Return the [x, y] coordinate for the center point of the cell that contains the specified text.  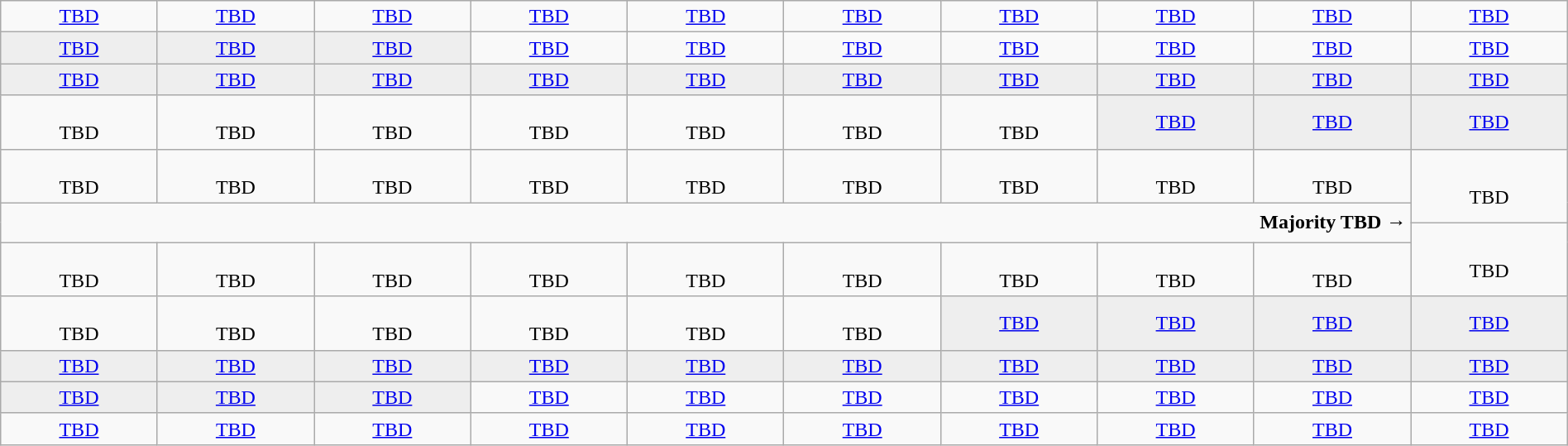
Majority TBD → [706, 223]
